Locate the cell with the specified text and output its [x, y] center coordinate. 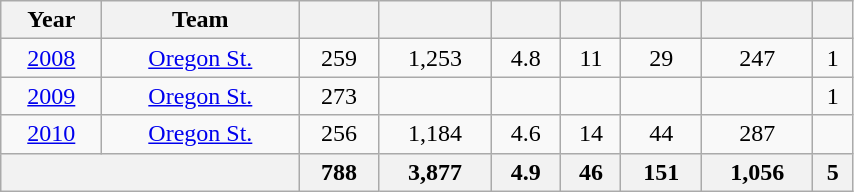
1,056 [758, 172]
5 [833, 172]
256 [340, 134]
46 [591, 172]
1,184 [434, 134]
3,877 [434, 172]
4.9 [526, 172]
4.6 [526, 134]
287 [758, 134]
14 [591, 134]
788 [340, 172]
Team [200, 20]
2008 [52, 58]
151 [662, 172]
2009 [52, 96]
273 [340, 96]
1,253 [434, 58]
11 [591, 58]
Year [52, 20]
29 [662, 58]
247 [758, 58]
4.8 [526, 58]
2010 [52, 134]
259 [340, 58]
44 [662, 134]
